Extract the [X, Y] coordinate from the center of the cell holding the provided text.  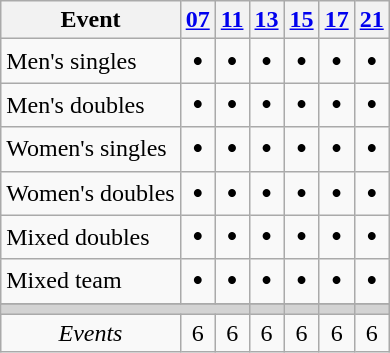
17 [336, 20]
Mixed doubles [90, 237]
Mixed team [90, 281]
Women's singles [90, 149]
07 [198, 20]
Men's doubles [90, 105]
11 [232, 20]
Men's singles [90, 61]
Event [90, 20]
21 [372, 20]
Women's doubles [90, 193]
Events [90, 333]
15 [302, 20]
13 [266, 20]
